Locate the cell with the specified text and output its (x, y) center coordinate. 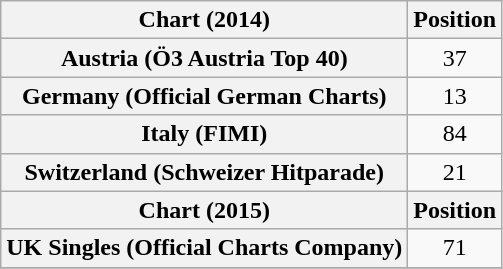
Chart (2014) (204, 20)
71 (455, 248)
Switzerland (Schweizer Hitparade) (204, 172)
Germany (Official German Charts) (204, 96)
Chart (2015) (204, 210)
UK Singles (Official Charts Company) (204, 248)
37 (455, 58)
Austria (Ö3 Austria Top 40) (204, 58)
84 (455, 134)
13 (455, 96)
21 (455, 172)
Italy (FIMI) (204, 134)
